Identify which cell holds the provided text, then report its (X, Y) central coordinate. 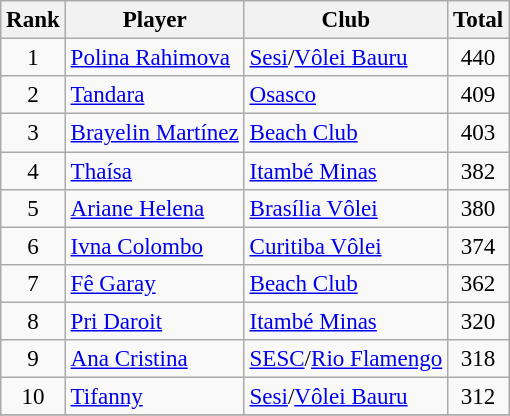
Tifanny (154, 397)
Fê Garay (154, 284)
5 (33, 209)
374 (478, 246)
Brayelin Martínez (154, 133)
380 (478, 209)
409 (478, 95)
Tandara (154, 95)
SESC/Rio Flamengo (346, 359)
312 (478, 397)
318 (478, 359)
Total (478, 20)
1 (33, 58)
7 (33, 284)
Osasco (346, 95)
Player (154, 20)
Brasília Vôlei (346, 209)
9 (33, 359)
8 (33, 322)
Club (346, 20)
3 (33, 133)
10 (33, 397)
2 (33, 95)
440 (478, 58)
6 (33, 246)
4 (33, 171)
Thaísa (154, 171)
382 (478, 171)
Pri Daroit (154, 322)
Curitiba Vôlei (346, 246)
Ivna Colombo (154, 246)
320 (478, 322)
403 (478, 133)
Rank (33, 20)
Ariane Helena (154, 209)
Polina Rahimova (154, 58)
362 (478, 284)
Ana Cristina (154, 359)
